Detect which cell encompasses the target text, then output its (X, Y) center coordinate. 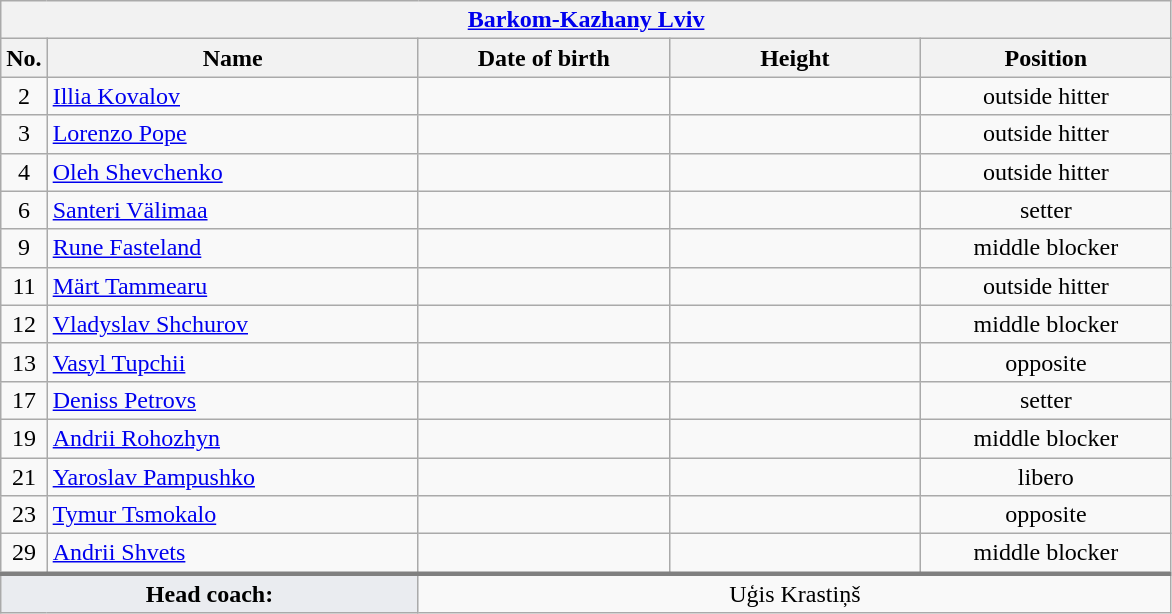
9 (24, 248)
Height (794, 58)
Lorenzo Pope (232, 134)
23 (24, 515)
11 (24, 286)
Uģis Krastiņš (794, 593)
Head coach: (210, 593)
Yaroslav Pampushko (232, 477)
Andrii Shvets (232, 554)
Position (1046, 58)
No. (24, 58)
Andrii Rohozhyn (232, 438)
Märt Tammearu (232, 286)
Vasyl Tupchii (232, 362)
Name (232, 58)
29 (24, 554)
21 (24, 477)
17 (24, 400)
Vladyslav Shchurov (232, 324)
Santeri Välimaa (232, 210)
Date of birth (544, 58)
12 (24, 324)
13 (24, 362)
Tymur Tsmokalo (232, 515)
2 (24, 96)
Oleh Shevchenko (232, 172)
19 (24, 438)
6 (24, 210)
libero (1046, 477)
Illia Kovalov (232, 96)
Rune Fasteland (232, 248)
Deniss Petrovs (232, 400)
Barkom-Kazhany Lviv (586, 20)
4 (24, 172)
3 (24, 134)
